Pinpoint the cell where the given text exists, returning its (x, y) midpoint coordinate. 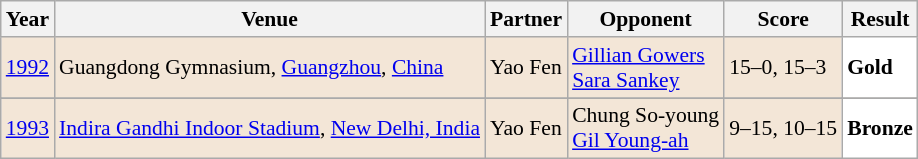
Result (880, 19)
Chung So-young Gil Young-ah (646, 128)
Guangdong Gymnasium, Guangzhou, China (270, 68)
1993 (28, 128)
Venue (270, 19)
Bronze (880, 128)
Score (783, 19)
9–15, 10–15 (783, 128)
Gillian Gowers Sara Sankey (646, 68)
Partner (526, 19)
Gold (880, 68)
Year (28, 19)
15–0, 15–3 (783, 68)
1992 (28, 68)
Indira Gandhi Indoor Stadium, New Delhi, India (270, 128)
Opponent (646, 19)
